Pinpoint the cell where the given text exists, returning its [x, y] midpoint coordinate. 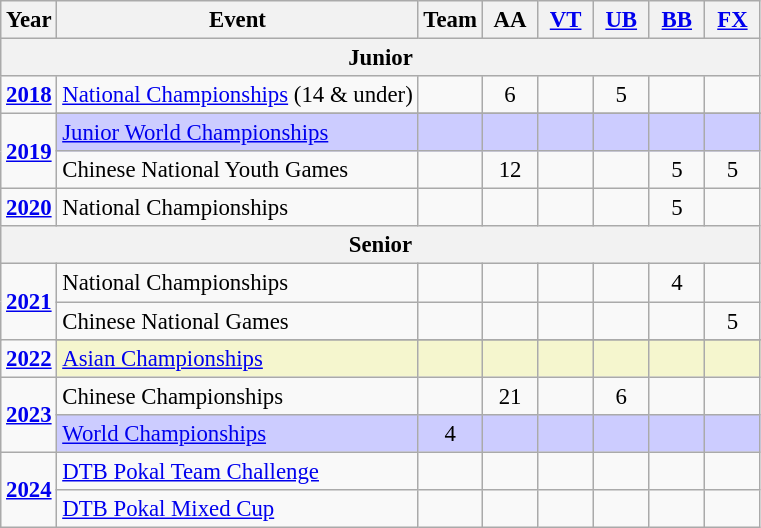
2023 [29, 414]
Chinese National Youth Games [238, 170]
Junior [380, 58]
UB [621, 20]
Asian Championships [238, 358]
BB [677, 20]
World Championships [238, 433]
2019 [29, 152]
National Championships (14 & under) [238, 95]
Senior [380, 245]
DTB Pokal Mixed Cup [238, 509]
DTB Pokal Team Challenge [238, 471]
Team [450, 20]
2024 [29, 490]
2021 [29, 302]
Junior World Championships [238, 133]
VT [566, 20]
Year [29, 20]
2022 [29, 358]
12 [510, 170]
Chinese Championships [238, 396]
2018 [29, 95]
2020 [29, 208]
Event [238, 20]
FX [733, 20]
AA [510, 20]
21 [510, 396]
Chinese National Games [238, 321]
